Find where the given text appears and provide that cell's center as (X, Y) coordinate. 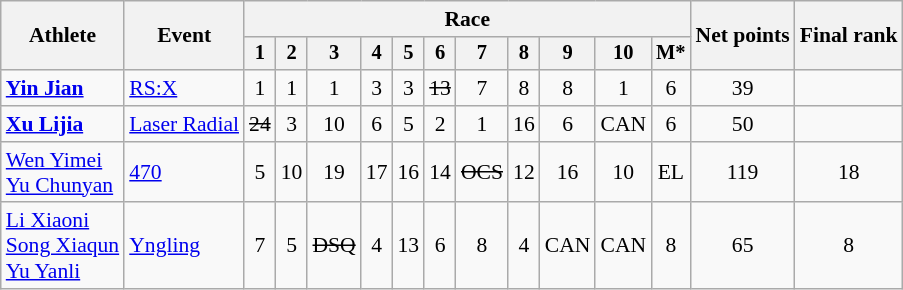
Laser Radial (184, 124)
119 (742, 172)
EL (670, 172)
Race (467, 19)
50 (742, 124)
RS:X (184, 88)
Xu Lijia (62, 124)
Event (184, 36)
DSQ (334, 246)
18 (849, 172)
Yin Jian (62, 88)
12 (524, 172)
65 (742, 246)
Li XiaoniSong XiaqunYu Yanli (62, 246)
24 (260, 124)
19 (334, 172)
Final rank (849, 36)
17 (377, 172)
Wen YimeiYu Chunyan (62, 172)
14 (440, 172)
9 (568, 54)
Net points (742, 36)
Athlete (62, 36)
Yngling (184, 246)
470 (184, 172)
39 (742, 88)
M* (670, 54)
OCS (482, 172)
